Detect which cell encompasses the target text, then output its (X, Y) center coordinate. 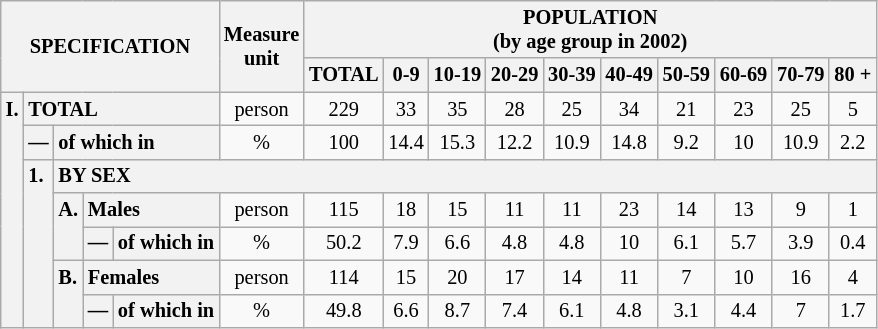
2.2 (852, 142)
50.2 (344, 243)
30-39 (572, 75)
3.1 (686, 311)
28 (514, 109)
80 + (852, 75)
5.7 (744, 243)
18 (406, 210)
100 (344, 142)
1 (852, 210)
12.2 (514, 142)
49.8 (344, 311)
229 (344, 109)
7.9 (406, 243)
Females (151, 277)
40-49 (628, 75)
114 (344, 277)
15.3 (458, 142)
BY SEX (466, 176)
POPULATION (by age group in 2002) (590, 29)
4.4 (744, 311)
115 (344, 210)
1. (38, 243)
0-9 (406, 75)
Measure unit (262, 46)
SPECIFICATION (110, 46)
21 (686, 109)
50-59 (686, 75)
A. (68, 226)
I. (12, 210)
10-19 (458, 75)
20-29 (514, 75)
70-79 (800, 75)
35 (458, 109)
B. (68, 294)
8.7 (458, 311)
7.4 (514, 311)
20 (458, 277)
1.7 (852, 311)
17 (514, 277)
14.4 (406, 142)
0.4 (852, 243)
14.8 (628, 142)
Males (151, 210)
9.2 (686, 142)
4 (852, 277)
60-69 (744, 75)
16 (800, 277)
9 (800, 210)
3.9 (800, 243)
5 (852, 109)
33 (406, 109)
34 (628, 109)
13 (744, 210)
